From the cell containing the given text, extract its center point as [X, Y] coordinate. 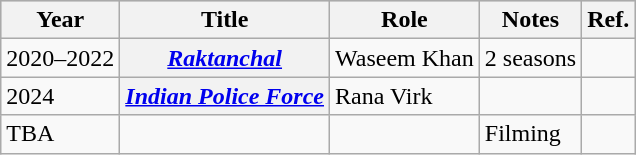
Role [405, 20]
Title [225, 20]
Year [60, 20]
2020–2022 [60, 58]
2024 [60, 96]
Ref. [608, 20]
Notes [530, 20]
Filming [530, 134]
Rana Virk [405, 96]
Raktanchal [225, 58]
2 seasons [530, 58]
TBA [60, 134]
Indian Police Force [225, 96]
Waseem Khan [405, 58]
